For the text-containing cell, return its midpoint in [X, Y] coordinate format. 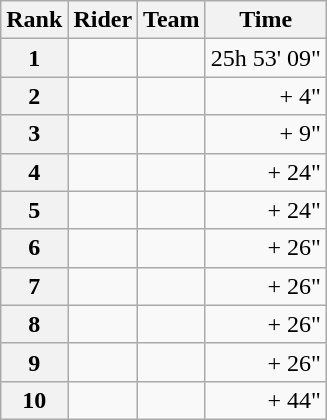
Time [266, 20]
8 [34, 324]
2 [34, 96]
10 [34, 400]
1 [34, 58]
6 [34, 248]
4 [34, 172]
Rider [103, 20]
Team [172, 20]
5 [34, 210]
+ 44" [266, 400]
Rank [34, 20]
3 [34, 134]
7 [34, 286]
9 [34, 362]
25h 53' 09" [266, 58]
+ 4" [266, 96]
+ 9" [266, 134]
